Return (x, y) of the center of cell containing provided text 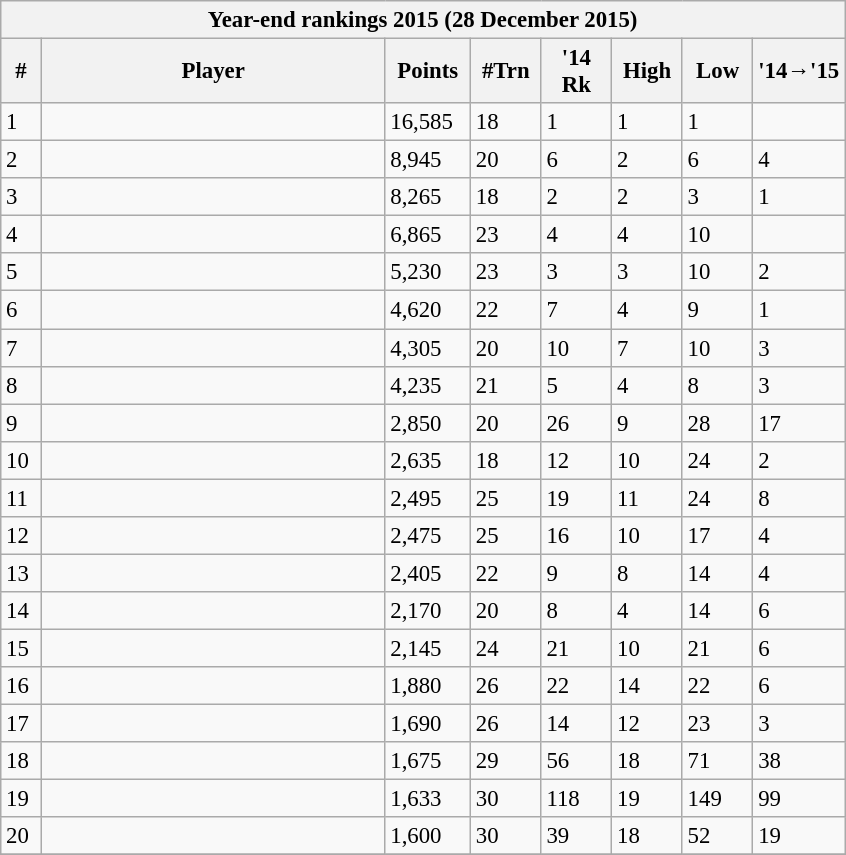
2,635 (428, 460)
High (648, 72)
'14→'15 (799, 72)
1,675 (428, 761)
Low (718, 72)
1,690 (428, 724)
16,585 (428, 122)
2,170 (428, 611)
5,230 (428, 273)
Player (213, 72)
Points (428, 72)
# (22, 72)
2,145 (428, 648)
4,305 (428, 348)
38 (799, 761)
8,265 (428, 197)
149 (718, 799)
13 (22, 573)
52 (718, 836)
6,865 (428, 235)
#Trn (506, 72)
1,880 (428, 686)
28 (718, 423)
2,850 (428, 423)
'14 Rk (576, 72)
118 (576, 799)
2,475 (428, 536)
1,600 (428, 836)
8,945 (428, 160)
99 (799, 799)
Year-end rankings 2015 (28 December 2015) (423, 20)
2,495 (428, 498)
39 (576, 836)
71 (718, 761)
4,620 (428, 310)
4,235 (428, 385)
1,633 (428, 799)
29 (506, 761)
15 (22, 648)
2,405 (428, 573)
56 (576, 761)
